Locate the cell with the specified text and output its [x, y] center coordinate. 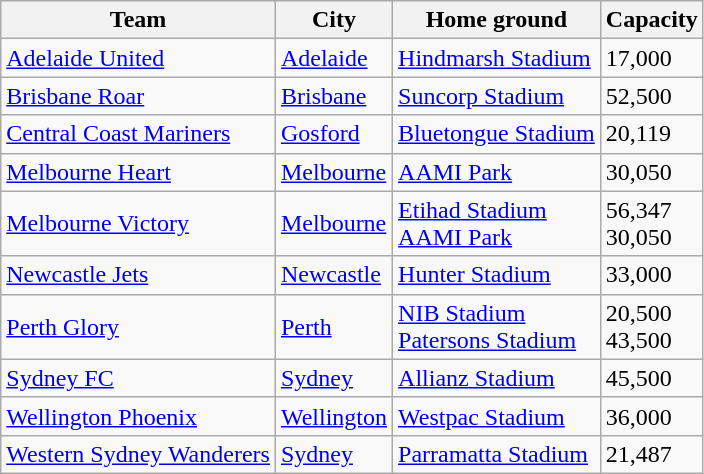
30,050 [652, 172]
Bluetongue Stadium [497, 134]
Etihad StadiumAAMI Park [497, 224]
20,119 [652, 134]
52,500 [652, 96]
21,487 [652, 454]
45,500 [652, 378]
City [334, 20]
Central Coast Mariners [138, 134]
Hunter Stadium [497, 275]
Suncorp Stadium [497, 96]
Team [138, 20]
Adelaide United [138, 58]
Westpac Stadium [497, 416]
Newcastle Jets [138, 275]
Parramatta Stadium [497, 454]
Brisbane [334, 96]
Wellington Phoenix [138, 416]
Sydney FC [138, 378]
Hindmarsh Stadium [497, 58]
Melbourne Victory [138, 224]
Allianz Stadium [497, 378]
Home ground [497, 20]
20,50043,500 [652, 326]
Perth [334, 326]
56,34730,050 [652, 224]
NIB StadiumPatersons Stadium [497, 326]
Perth Glory [138, 326]
Brisbane Roar [138, 96]
33,000 [652, 275]
Newcastle [334, 275]
17,000 [652, 58]
Capacity [652, 20]
Wellington [334, 416]
Melbourne Heart [138, 172]
Western Sydney Wanderers [138, 454]
36,000 [652, 416]
AAMI Park [497, 172]
Adelaide [334, 58]
Gosford [334, 134]
